Scan for the cell matching the given text and deliver its (x, y) coordinate at center. 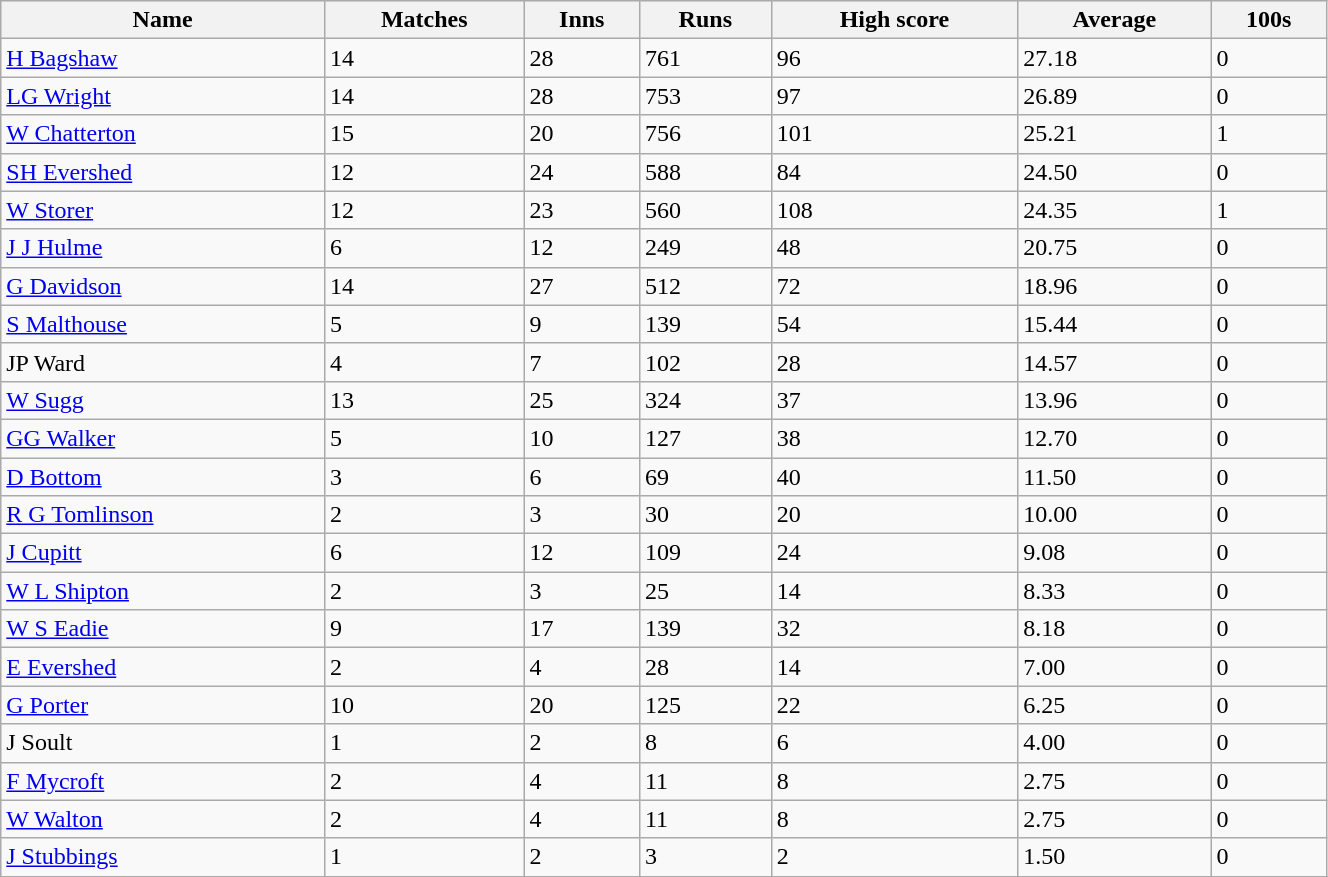
560 (705, 210)
D Bottom (163, 477)
100s (1268, 20)
Average (1114, 20)
18.96 (1114, 286)
753 (705, 96)
W L Shipton (163, 591)
6.25 (1114, 705)
13 (424, 400)
J Stubbings (163, 857)
J Soult (163, 743)
4.00 (1114, 743)
108 (894, 210)
Inns (582, 20)
109 (705, 553)
LG Wright (163, 96)
G Davidson (163, 286)
Matches (424, 20)
96 (894, 58)
26.89 (1114, 96)
25.21 (1114, 134)
SH Evershed (163, 172)
S Malthouse (163, 324)
8.18 (1114, 629)
588 (705, 172)
24.50 (1114, 172)
125 (705, 705)
97 (894, 96)
F Mycroft (163, 781)
761 (705, 58)
Name (163, 20)
38 (894, 438)
15.44 (1114, 324)
R G Tomlinson (163, 515)
J J Hulme (163, 248)
14.57 (1114, 362)
40 (894, 477)
W Sugg (163, 400)
249 (705, 248)
10.00 (1114, 515)
102 (705, 362)
GG Walker (163, 438)
24.35 (1114, 210)
30 (705, 515)
W Chatterton (163, 134)
127 (705, 438)
48 (894, 248)
27 (582, 286)
324 (705, 400)
High score (894, 20)
72 (894, 286)
W Walton (163, 819)
69 (705, 477)
H Bagshaw (163, 58)
15 (424, 134)
9.08 (1114, 553)
7 (582, 362)
20.75 (1114, 248)
756 (705, 134)
23 (582, 210)
8.33 (1114, 591)
17 (582, 629)
22 (894, 705)
1.50 (1114, 857)
54 (894, 324)
J Cupitt (163, 553)
Runs (705, 20)
7.00 (1114, 667)
37 (894, 400)
512 (705, 286)
E Evershed (163, 667)
G Porter (163, 705)
W S Eadie (163, 629)
27.18 (1114, 58)
JP Ward (163, 362)
11.50 (1114, 477)
W Storer (163, 210)
32 (894, 629)
101 (894, 134)
84 (894, 172)
12.70 (1114, 438)
13.96 (1114, 400)
